Determine the (X, Y) coordinate at the center of the cell enclosing the given text.  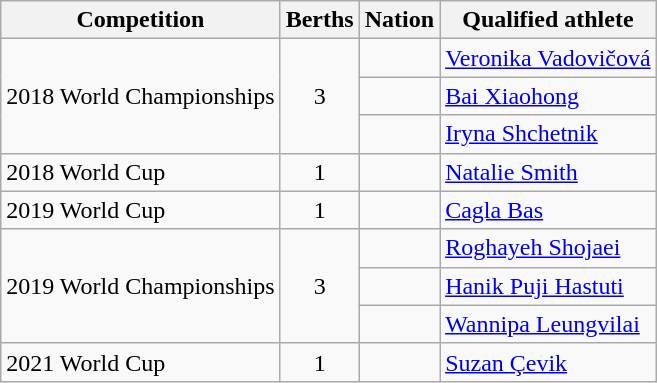
2019 World Championships (140, 286)
Qualified athlete (548, 20)
Nation (399, 20)
2018 World Championships (140, 96)
2021 World Cup (140, 362)
Natalie Smith (548, 172)
Iryna Shchetnik (548, 134)
Roghayeh Shojaei (548, 248)
2018 World Cup (140, 172)
2019 World Cup (140, 210)
Berths (320, 20)
Hanik Puji Hastuti (548, 286)
Wannipa Leungvilai (548, 324)
Competition (140, 20)
Cagla Bas (548, 210)
Suzan Çevik (548, 362)
Bai Xiaohong (548, 96)
Veronika Vadovičová (548, 58)
